Return the (x, y) coordinate for the center point of the cell that contains the specified text.  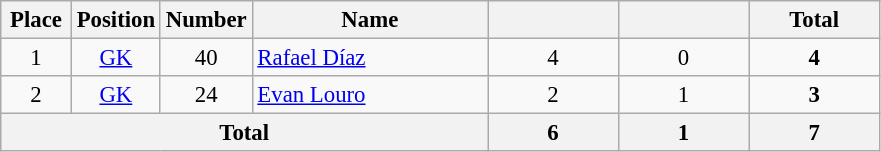
Position (116, 20)
Evan Louro (370, 95)
Rafael Díaz (370, 58)
40 (206, 58)
6 (554, 133)
Place (36, 20)
Number (206, 20)
0 (684, 58)
7 (814, 133)
24 (206, 95)
3 (814, 95)
Name (370, 20)
